Pinpoint the cell where the given text exists, returning its [X, Y] midpoint coordinate. 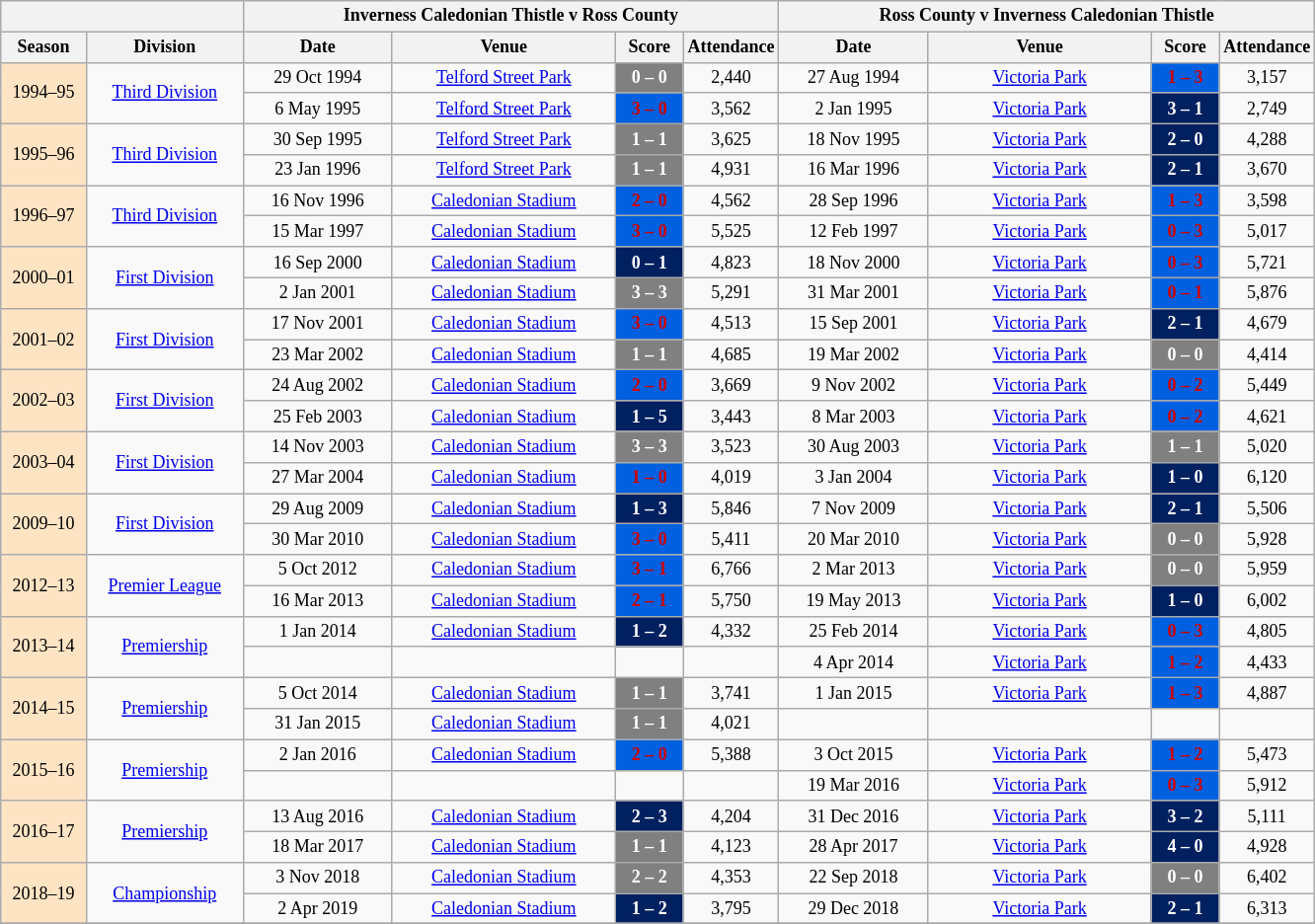
1996–97 [43, 216]
3,670 [1268, 170]
6,002 [1268, 600]
3,523 [731, 446]
13 Aug 2016 [318, 815]
5,017 [1268, 231]
Season [43, 47]
30 Mar 2010 [318, 539]
22 Sep 2018 [853, 879]
18 Nov 2000 [853, 263]
2001–02 [43, 339]
4,204 [731, 815]
Championship [164, 893]
4 – 0 [1185, 847]
3,741 [731, 693]
6,120 [1268, 478]
29 Aug 2009 [318, 509]
6,402 [1268, 879]
4,021 [731, 725]
8 Mar 2003 [853, 417]
Ross County v Inverness Caledonian Thistle [1046, 16]
2 Apr 2019 [318, 908]
2 Jan 2001 [318, 292]
5,750 [731, 600]
9 Nov 2002 [853, 385]
3,157 [1268, 77]
5,473 [1268, 754]
5,721 [1268, 263]
2 Mar 2013 [853, 571]
2002–03 [43, 401]
2 Jan 1995 [853, 109]
29 Dec 2018 [853, 908]
4,433 [1268, 661]
4,353 [731, 879]
30 Sep 1995 [318, 138]
2009–10 [43, 524]
1994–95 [43, 93]
18 Nov 1995 [853, 138]
5 Oct 2014 [318, 693]
2015–16 [43, 770]
19 May 2013 [853, 600]
1995–96 [43, 154]
Inverness Caledonian Thistle v Ross County [511, 16]
4,823 [731, 263]
5,846 [731, 509]
20 Mar 2010 [853, 539]
5 Oct 2012 [318, 571]
1 – 5 [650, 417]
5,959 [1268, 571]
4,562 [731, 201]
2014–15 [43, 709]
4,288 [1268, 138]
5,388 [731, 754]
28 Sep 1996 [853, 201]
5,506 [1268, 509]
3 Nov 2018 [318, 879]
23 Mar 2002 [318, 355]
25 Feb 2014 [853, 632]
4,928 [1268, 847]
5,912 [1268, 786]
5,449 [1268, 385]
2016–17 [43, 831]
16 Nov 1996 [318, 201]
3 Jan 2004 [853, 478]
2,749 [1268, 109]
5,525 [731, 231]
16 Mar 2013 [318, 600]
31 Dec 2016 [853, 815]
1 Jan 2015 [853, 693]
2003–04 [43, 462]
4,513 [731, 324]
5,876 [1268, 292]
3 – 2 [1185, 815]
4,685 [731, 355]
3,795 [731, 908]
28 Apr 2017 [853, 847]
5,111 [1268, 815]
31 Jan 2015 [318, 725]
29 Oct 1994 [318, 77]
4,805 [1268, 632]
5,020 [1268, 446]
2,440 [731, 77]
14 Nov 2003 [318, 446]
5,291 [731, 292]
5,928 [1268, 539]
3,598 [1268, 201]
2 – 2 [650, 879]
18 Mar 2017 [318, 847]
4,332 [731, 632]
15 Sep 2001 [853, 324]
4,019 [731, 478]
3 Oct 2015 [853, 754]
16 Mar 1996 [853, 170]
17 Nov 2001 [318, 324]
3,625 [731, 138]
2018–19 [43, 893]
Division [164, 47]
6,313 [1268, 908]
3,443 [731, 417]
2013–14 [43, 647]
6 May 1995 [318, 109]
24 Aug 2002 [318, 385]
3,562 [731, 109]
31 Mar 2001 [853, 292]
Premier League [164, 585]
12 Feb 1997 [853, 231]
4,414 [1268, 355]
4,679 [1268, 324]
25 Feb 2003 [318, 417]
4 Apr 2014 [853, 661]
1 Jan 2014 [318, 632]
3,669 [731, 385]
4,123 [731, 847]
23 Jan 1996 [318, 170]
30 Aug 2003 [853, 446]
27 Aug 1994 [853, 77]
15 Mar 1997 [318, 231]
5,411 [731, 539]
2 – 3 [650, 815]
19 Mar 2002 [853, 355]
2000–01 [43, 277]
4,887 [1268, 693]
6,766 [731, 571]
2012–13 [43, 585]
19 Mar 2016 [853, 786]
7 Nov 2009 [853, 509]
4,931 [731, 170]
2 Jan 2016 [318, 754]
4,621 [1268, 417]
16 Sep 2000 [318, 263]
27 Mar 2004 [318, 478]
